Locate the cell with the specified text and output its [X, Y] center coordinate. 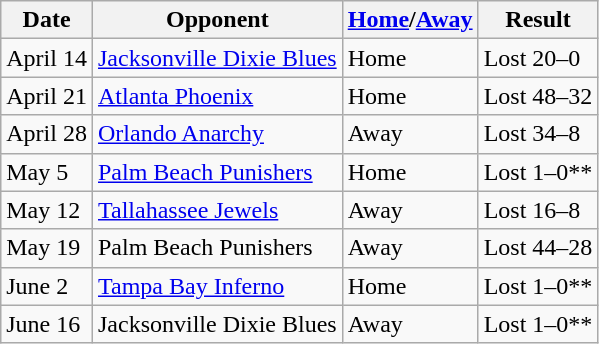
Home/Away [410, 20]
Lost 16–8 [538, 210]
Lost 48–32 [538, 96]
June 2 [47, 286]
Lost 44–28 [538, 248]
April 28 [47, 134]
April 21 [47, 96]
May 12 [47, 210]
Atlanta Phoenix [217, 96]
May 5 [47, 172]
Opponent [217, 20]
April 14 [47, 58]
Orlando Anarchy [217, 134]
Lost 20–0 [538, 58]
Result [538, 20]
Tallahassee Jewels [217, 210]
June 16 [47, 324]
Tampa Bay Inferno [217, 286]
Lost 34–8 [538, 134]
May 19 [47, 248]
Date [47, 20]
